Capture the cell that displays the provided text and extract its (X, Y) central coordinate. 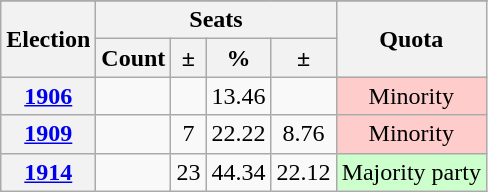
% (238, 58)
1906 (48, 96)
22.22 (238, 134)
8.76 (304, 134)
7 (188, 134)
Majority party (411, 172)
1909 (48, 134)
1914 (48, 172)
23 (188, 172)
Election (48, 39)
13.46 (238, 96)
Seats (216, 20)
Count (134, 58)
Quota (411, 39)
22.12 (304, 172)
44.34 (238, 172)
